Return [x, y] of the center of cell containing provided text 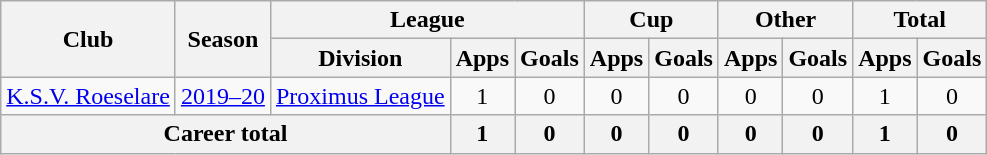
Career total [226, 134]
Total [920, 20]
Cup [651, 20]
Proximus League [360, 96]
Club [88, 39]
Division [360, 58]
2019–20 [222, 96]
Season [222, 39]
League [427, 20]
K.S.V. Roeselare [88, 96]
Other [785, 20]
